Extract the [x, y] coordinate from the center of the cell holding the provided text.  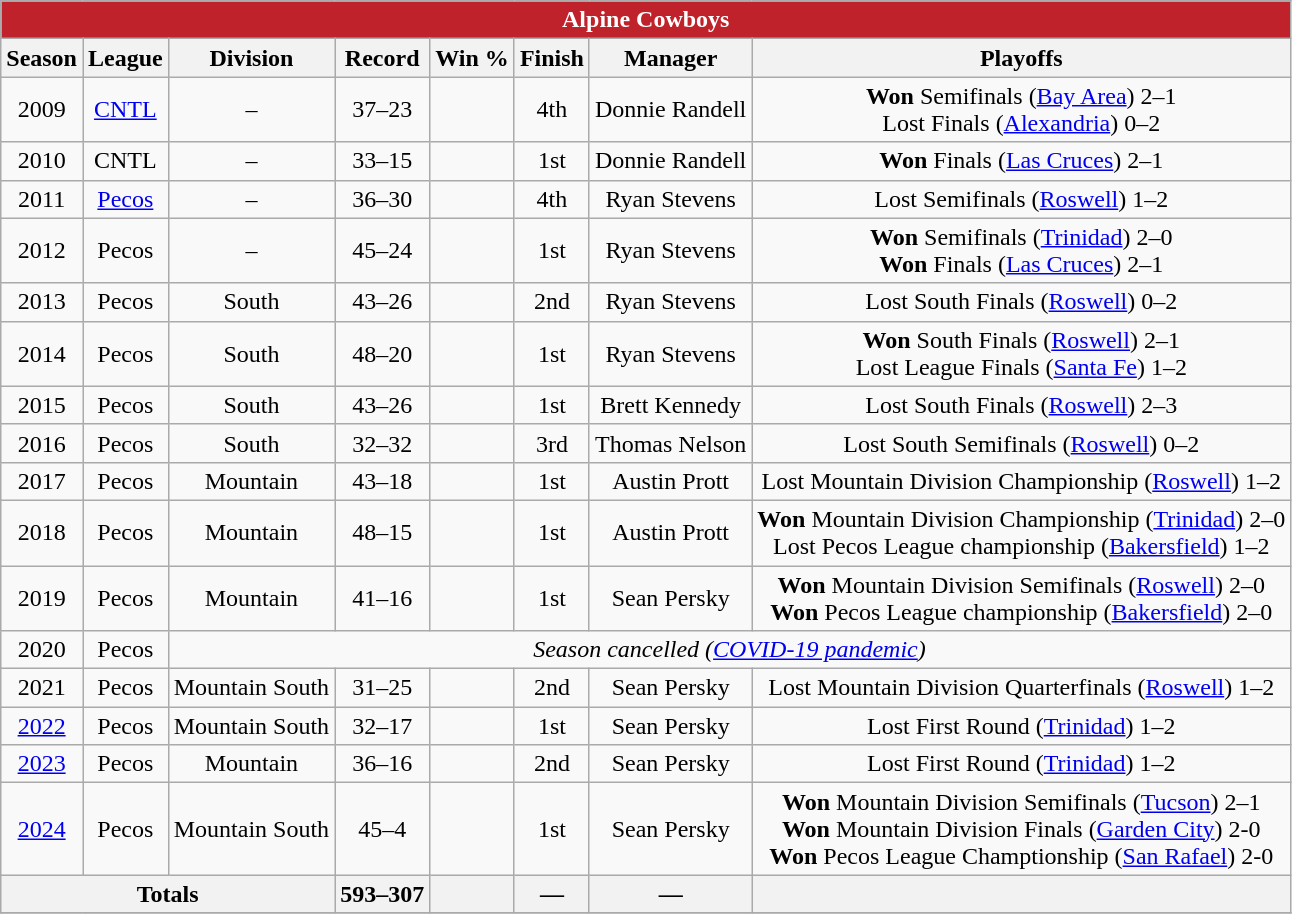
2023 [42, 764]
Won South Finals (Roswell) 2–1 Lost League Finals (Santa Fe) 1–2 [1022, 354]
2022 [42, 726]
32–32 [382, 443]
2020 [42, 650]
Playoffs [1022, 58]
Won Finals (Las Cruces) 2–1 [1022, 161]
2013 [42, 302]
32–17 [382, 726]
2017 [42, 481]
Lost South Semifinals (Roswell) 0–2 [1022, 443]
48–15 [382, 532]
2019 [42, 598]
2018 [42, 532]
Lost Semifinals (Roswell) 1–2 [1022, 199]
Win % [472, 58]
45–4 [382, 829]
Season cancelled (COVID-19 pandemic) [729, 650]
Division [251, 58]
2009 [42, 110]
Brett Kennedy [670, 405]
41–16 [382, 598]
Won Mountain Division Championship (Trinidad) 2–0 Lost Pecos League championship (Bakersfield) 1–2 [1022, 532]
Alpine Cowboys [646, 20]
36–16 [382, 764]
48–20 [382, 354]
Lost Mountain Division Championship (Roswell) 1–2 [1022, 481]
Manager [670, 58]
Thomas Nelson [670, 443]
Won Mountain Division Semifinals (Roswell) 2–0 Won Pecos League championship (Bakersfield) 2–0 [1022, 598]
33–15 [382, 161]
League [125, 58]
3rd [552, 443]
2010 [42, 161]
2014 [42, 354]
Won Semifinals (Bay Area) 2–1 Lost Finals (Alexandria) 0–2 [1022, 110]
Totals [168, 894]
2015 [42, 405]
Record [382, 58]
2016 [42, 443]
Lost South Finals (Roswell) 0–2 [1022, 302]
Lost South Finals (Roswell) 2–3 [1022, 405]
37–23 [382, 110]
43–18 [382, 481]
Won Semifinals (Trinidad) 2–0 Won Finals (Las Cruces) 2–1 [1022, 250]
2021 [42, 688]
36–30 [382, 199]
Season [42, 58]
2011 [42, 199]
2012 [42, 250]
2024 [42, 829]
31–25 [382, 688]
Finish [552, 58]
593–307 [382, 894]
45–24 [382, 250]
Lost Mountain Division Quarterfinals (Roswell) 1–2 [1022, 688]
Won Mountain Division Semifinals (Tucson) 2–1 Won Mountain Division Finals (Garden City) 2-0Won Pecos League Champtionship (San Rafael) 2-0 [1022, 829]
